Scan for the cell matching the given text and deliver its (x, y) coordinate at center. 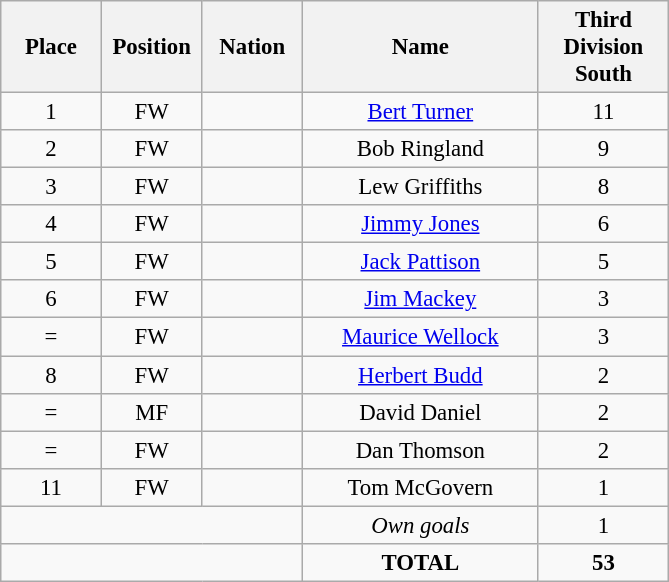
Bob Ringland (421, 149)
Own goals (421, 525)
Tom McGovern (421, 487)
Position (152, 47)
Name (421, 47)
Herbert Budd (421, 375)
Dan Thomson (421, 450)
4 (52, 224)
TOTAL (421, 563)
MF (152, 412)
Third Division South (604, 47)
Nation (252, 47)
David Daniel (421, 412)
9 (604, 149)
Maurice Wellock (421, 337)
Jim Mackey (421, 299)
Jimmy Jones (421, 224)
Place (52, 47)
Jack Pattison (421, 262)
53 (604, 563)
Bert Turner (421, 112)
Lew Griffiths (421, 187)
